Extract the [X, Y] coordinate from the center of the cell holding the provided text.  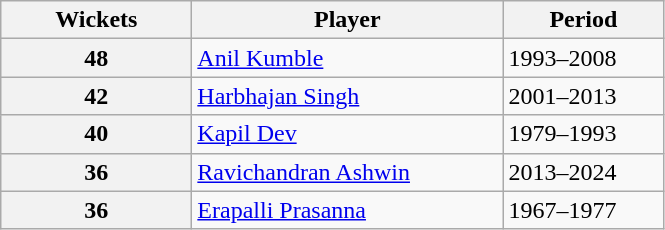
Wickets [96, 20]
42 [96, 96]
Erapalli Prasanna [348, 210]
Ravichandran Ashwin [348, 172]
Kapil Dev [348, 134]
2013–2024 [584, 172]
1993–2008 [584, 58]
Harbhajan Singh [348, 96]
Player [348, 20]
48 [96, 58]
Anil Kumble [348, 58]
Period [584, 20]
40 [96, 134]
1979–1993 [584, 134]
1967–1977 [584, 210]
2001–2013 [584, 96]
